Return (x, y) of the center of cell containing provided text 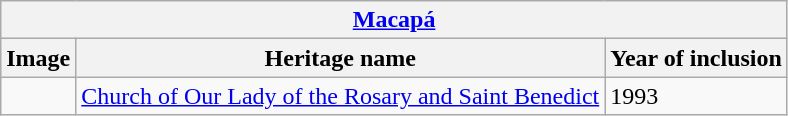
Image (38, 58)
Macapá (394, 20)
Heritage name (340, 58)
Church of Our Lady of the Rosary and Saint Benedict (340, 96)
1993 (696, 96)
Year of inclusion (696, 58)
